Scan for the cell matching the given text and deliver its (X, Y) coordinate at center. 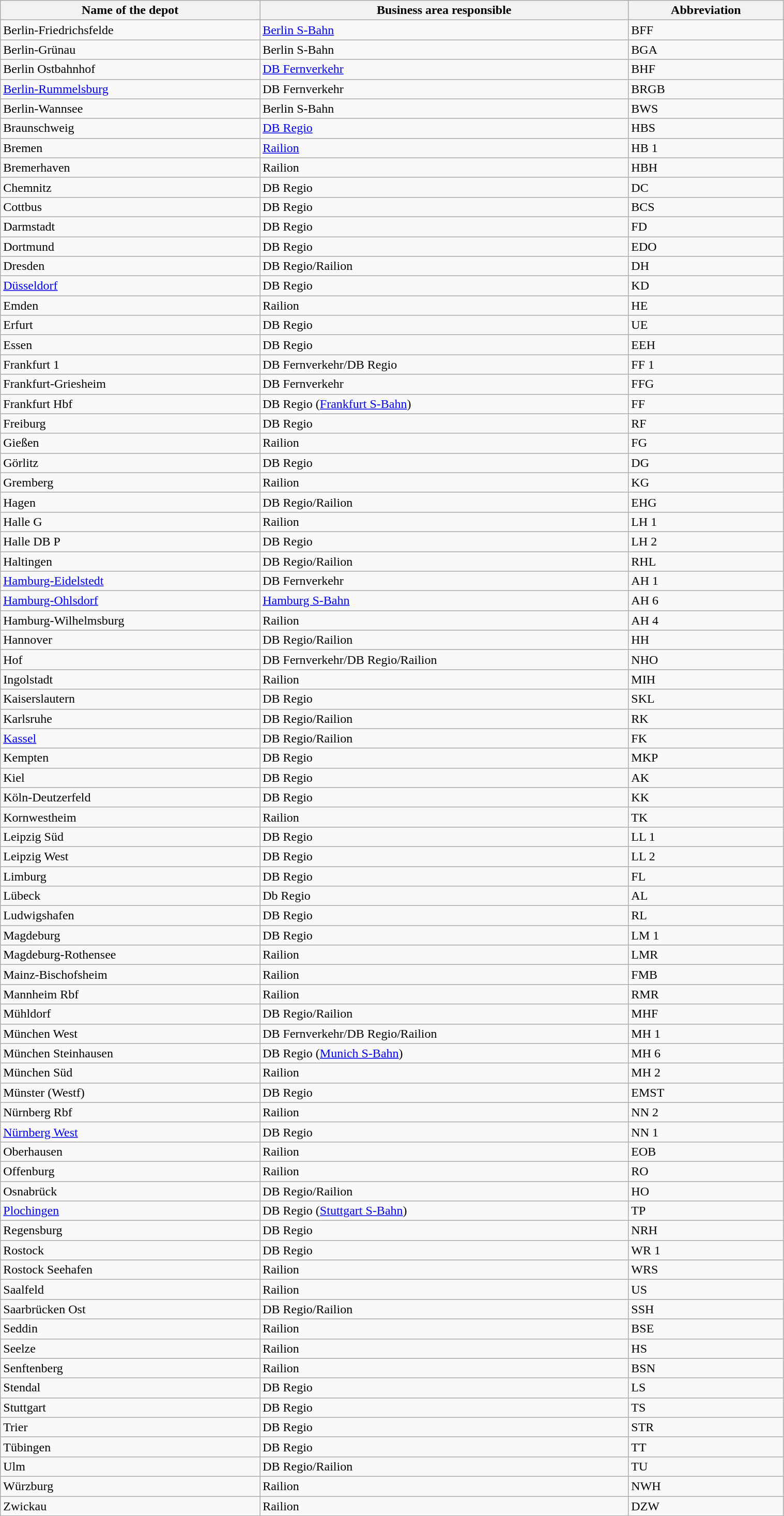
Hamburg-Eidelstedt (130, 581)
HE (706, 306)
WRS (706, 1270)
Gießen (130, 443)
MKP (706, 758)
MH 6 (706, 1053)
Tübingen (130, 1447)
Magdeburg-Rothensee (130, 955)
Freiburg (130, 423)
Karlsruhe (130, 719)
SKL (706, 699)
EOB (706, 1151)
Düsseldorf (130, 286)
Halle G (130, 522)
Ludwigshafen (130, 916)
AH 4 (706, 620)
Frankfurt 1 (130, 365)
Berlin-Wannsee (130, 109)
Frankfurt Hbf (130, 404)
Leipzig Süd (130, 837)
Senftenberg (130, 1368)
Kassel (130, 738)
WR 1 (706, 1250)
MIH (706, 679)
LH 1 (706, 522)
Halle DB P (130, 541)
RF (706, 423)
LM 1 (706, 935)
Chemnitz (130, 187)
RO (706, 1171)
Zwickau (130, 1506)
FMB (706, 975)
Saalfeld (130, 1290)
AK (706, 778)
LH 2 (706, 541)
Nürnberg West (130, 1132)
DB Regio (Frankfurt S-Bahn) (444, 404)
AH 6 (706, 601)
Regensburg (130, 1231)
BSN (706, 1368)
HO (706, 1191)
Gremberg (130, 482)
MH 2 (706, 1073)
Saarbrücken Ost (130, 1309)
Darmstadt (130, 226)
EHG (706, 502)
KD (706, 286)
DC (706, 187)
KG (706, 482)
BRGB (706, 89)
FK (706, 738)
Haltingen (130, 561)
Kornwestheim (130, 817)
Cottbus (130, 207)
Hamburg S-Bahn (444, 601)
BWS (706, 109)
DB Fernverkehr/DB Regio (444, 365)
HBS (706, 128)
Frankfurt-Griesheim (130, 384)
LL 1 (706, 837)
Emden (130, 306)
NWH (706, 1486)
Rostock Seehafen (130, 1270)
BGA (706, 50)
Hannover (130, 640)
Stendal (130, 1388)
DG (706, 463)
FL (706, 876)
Erfurt (130, 325)
Dresden (130, 266)
RK (706, 719)
Berlin-Friedrichsfelde (130, 30)
Business area responsible (444, 10)
Bremen (130, 148)
Osnabrück (130, 1191)
TU (706, 1466)
NHO (706, 660)
Name of the depot (130, 10)
Berlin-Grünau (130, 50)
TP (706, 1211)
FD (706, 226)
HS (706, 1348)
Würzburg (130, 1486)
TK (706, 817)
Münster (Westf) (130, 1093)
Hagen (130, 502)
Berlin-Rummelsburg (130, 89)
Berlin Ostbahnhof (130, 69)
Oberhausen (130, 1151)
DZW (706, 1506)
Rostock (130, 1250)
HBH (706, 168)
Offenburg (130, 1171)
UE (706, 325)
US (706, 1290)
KK (706, 797)
Trier (130, 1427)
BCS (706, 207)
FG (706, 443)
RMR (706, 994)
Seddin (130, 1329)
MHF (706, 1014)
Bremerhaven (130, 168)
Mühldorf (130, 1014)
RL (706, 916)
Leipzig West (130, 856)
Braunschweig (130, 128)
Limburg (130, 876)
RHL (706, 561)
Mainz-Bischofsheim (130, 975)
AH 1 (706, 581)
FFG (706, 384)
HB 1 (706, 148)
LS (706, 1388)
Kaiserslautern (130, 699)
MH 1 (706, 1034)
DB Regio (Stuttgart S-Bahn) (444, 1211)
FF (706, 404)
Abbreviation (706, 10)
EEH (706, 345)
Hamburg-Wilhelmsburg (130, 620)
Seelze (130, 1348)
Db Regio (444, 896)
Stuttgart (130, 1407)
NN 1 (706, 1132)
NRH (706, 1231)
Lübeck (130, 896)
EMST (706, 1093)
TT (706, 1447)
Essen (130, 345)
Ingolstadt (130, 679)
TS (706, 1407)
Hof (130, 660)
München Süd (130, 1073)
Dortmund (130, 247)
BSE (706, 1329)
Ulm (130, 1466)
DB Regio (Munich S-Bahn) (444, 1053)
SSH (706, 1309)
Nürnberg Rbf (130, 1112)
NN 2 (706, 1112)
Hamburg-Ohlsdorf (130, 601)
Kiel (130, 778)
BHF (706, 69)
LL 2 (706, 856)
Kempten (130, 758)
DH (706, 266)
Mannheim Rbf (130, 994)
München West (130, 1034)
München Steinhausen (130, 1053)
Plochingen (130, 1211)
Görlitz (130, 463)
LMR (706, 955)
BFF (706, 30)
STR (706, 1427)
EDO (706, 247)
FF 1 (706, 365)
Magdeburg (130, 935)
Köln-Deutzerfeld (130, 797)
HH (706, 640)
AL (706, 896)
